Capture the cell that displays the provided text and extract its [X, Y] central coordinate. 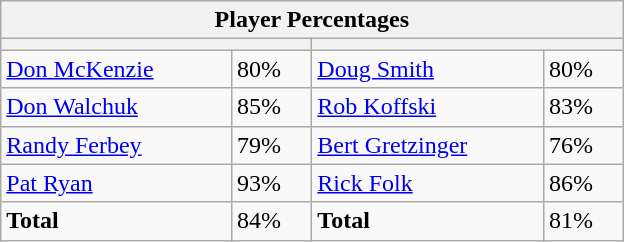
Bert Gretzinger [428, 145]
Don McKenzie [116, 69]
Doug Smith [428, 69]
81% [584, 221]
Pat Ryan [116, 183]
85% [272, 107]
79% [272, 145]
83% [584, 107]
93% [272, 183]
Rick Folk [428, 183]
Player Percentages [312, 20]
Don Walchuk [116, 107]
Rob Koffski [428, 107]
84% [272, 221]
76% [584, 145]
Randy Ferbey [116, 145]
86% [584, 183]
